Search for the cell housing the specified text and yield its [X, Y] center coordinate. 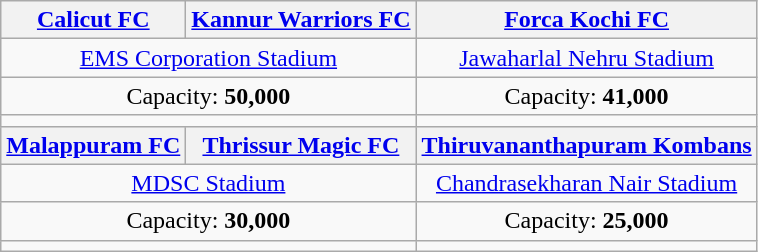
Calicut FC [94, 20]
EMS Corporation Stadium [208, 58]
MDSC Stadium [208, 183]
Thrissur Magic FC [301, 145]
Capacity: 41,000 [586, 96]
Capacity: 50,000 [208, 96]
Capacity: 30,000 [208, 221]
Forca Kochi FC [586, 20]
Thiruvananthapuram Kombans [586, 145]
Chandrasekharan Nair Stadium [586, 183]
Kannur Warriors FC [301, 20]
Capacity: 25,000 [586, 221]
Jawaharlal Nehru Stadium [586, 58]
Malappuram FC [94, 145]
